Return the (x, y) coordinate for the center point of the cell that contains the specified text.  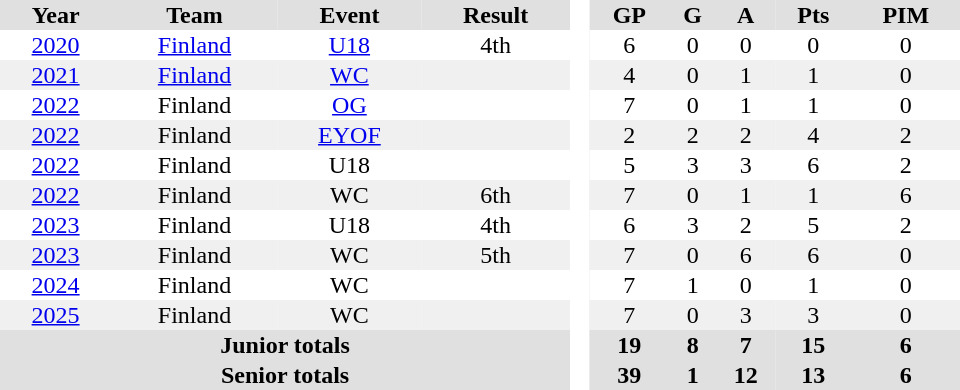
Junior totals (285, 345)
Senior totals (285, 375)
8 (692, 345)
Pts (813, 15)
2025 (56, 315)
15 (813, 345)
19 (630, 345)
PIM (906, 15)
G (692, 15)
Event (350, 15)
13 (813, 375)
GP (630, 15)
39 (630, 375)
A (746, 15)
Result (496, 15)
2020 (56, 45)
2021 (56, 75)
Team (194, 15)
EYOF (350, 135)
Year (56, 15)
OG (350, 105)
5th (496, 255)
2024 (56, 285)
6th (496, 195)
12 (746, 375)
